Find where the given text appears and provide that cell's center as (x, y) coordinate. 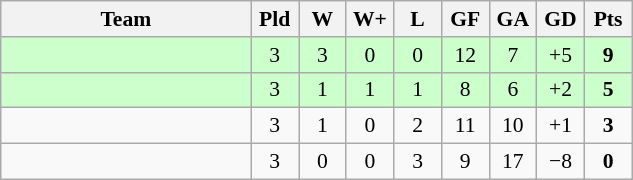
11 (465, 126)
+5 (561, 55)
2 (418, 126)
17 (513, 162)
+1 (561, 126)
Pld (275, 19)
GA (513, 19)
5 (608, 90)
8 (465, 90)
10 (513, 126)
GF (465, 19)
W+ (370, 19)
GD (561, 19)
Team (126, 19)
L (418, 19)
W (322, 19)
7 (513, 55)
12 (465, 55)
6 (513, 90)
+2 (561, 90)
−8 (561, 162)
Pts (608, 19)
